For the text-containing cell, return its midpoint in (x, y) coordinate format. 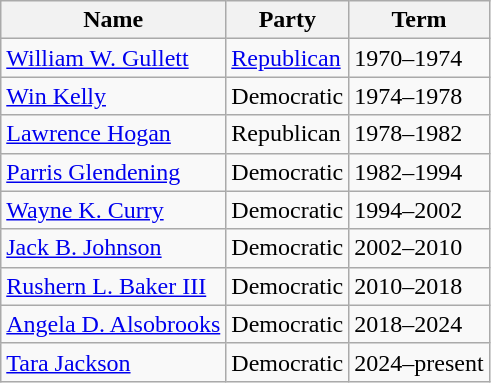
Jack B. Johnson (114, 248)
1974–1978 (419, 96)
1978–1982 (419, 134)
Term (419, 20)
Win Kelly (114, 96)
1970–1974 (419, 58)
1982–1994 (419, 172)
1994–2002 (419, 210)
Angela D. Alsobrooks (114, 324)
William W. Gullett (114, 58)
2024–present (419, 362)
Rushern L. Baker III (114, 286)
Party (288, 20)
Lawrence Hogan (114, 134)
Wayne K. Curry (114, 210)
Name (114, 20)
2018–2024 (419, 324)
2002–2010 (419, 248)
Parris Glendening (114, 172)
Tara Jackson (114, 362)
2010–2018 (419, 286)
